Output the (x, y) coordinate of the center of the cell containing the given text.  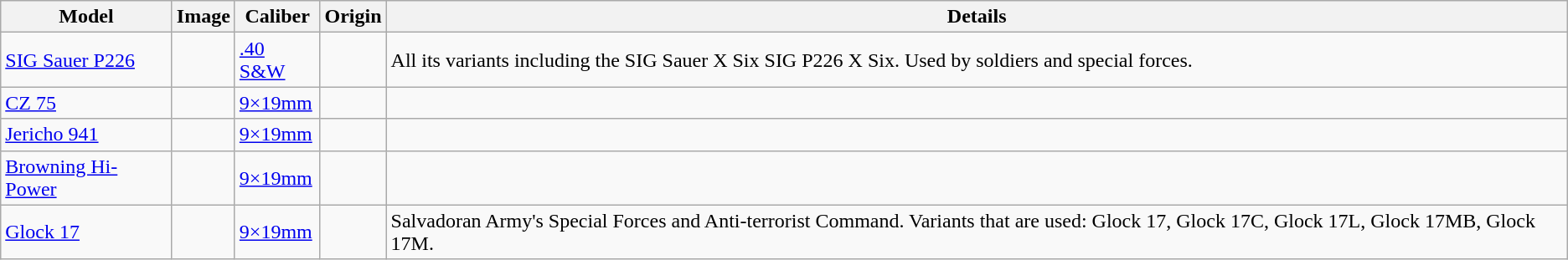
SIG Sauer P226 (87, 60)
CZ 75 (87, 103)
Caliber (277, 17)
Model (87, 17)
Details (977, 17)
Salvadoran Army's Special Forces and Anti-terrorist Command. Variants that are used: Glock 17, Glock 17C, Glock 17L, Glock 17MB, Glock 17M. (977, 232)
All its variants including the SIG Sauer X Six SIG P226 X Six. Used by soldiers and special forces. (977, 60)
Origin (353, 17)
Glock 17 (87, 232)
Jericho 941 (87, 135)
Image (203, 17)
Browning Hi-Power (87, 177)
.40 S&W (277, 60)
